Search for the cell housing the specified text and yield its [x, y] center coordinate. 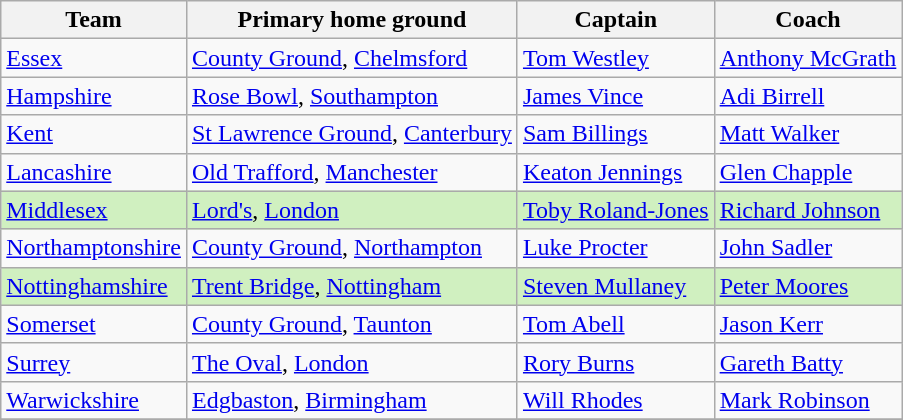
Surrey [94, 362]
Somerset [94, 324]
Richard Johnson [808, 210]
County Ground, Taunton [352, 324]
Primary home ground [352, 20]
Old Trafford, Manchester [352, 172]
County Ground, Chelmsford [352, 58]
Middlesex [94, 210]
Team [94, 20]
Rose Bowl, Southampton [352, 96]
Warwickshire [94, 400]
Mark Robinson [808, 400]
Peter Moores [808, 286]
Nottinghamshire [94, 286]
Lord's, London [352, 210]
Edgbaston, Birmingham [352, 400]
Gareth Batty [808, 362]
Essex [94, 58]
Tom Abell [616, 324]
Matt Walker [808, 134]
Luke Procter [616, 248]
Glen Chapple [808, 172]
County Ground, Northampton [352, 248]
Rory Burns [616, 362]
Sam Billings [616, 134]
Keaton Jennings [616, 172]
Trent Bridge, Nottingham [352, 286]
Steven Mullaney [616, 286]
Captain [616, 20]
Northamptonshire [94, 248]
Lancashire [94, 172]
Will Rhodes [616, 400]
Jason Kerr [808, 324]
Coach [808, 20]
Toby Roland-Jones [616, 210]
Adi Birrell [808, 96]
The Oval, London [352, 362]
Hampshire [94, 96]
James Vince [616, 96]
John Sadler [808, 248]
St Lawrence Ground, Canterbury [352, 134]
Kent [94, 134]
Tom Westley [616, 58]
Anthony McGrath [808, 58]
